Return (x, y) of the center of cell containing provided text 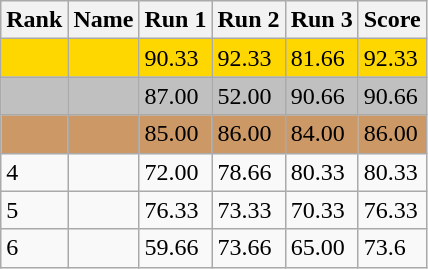
Score (392, 20)
81.66 (322, 58)
73.6 (392, 248)
59.66 (176, 248)
84.00 (322, 134)
6 (34, 248)
4 (34, 172)
70.33 (322, 210)
73.33 (248, 210)
Name (104, 20)
65.00 (322, 248)
87.00 (176, 96)
Rank (34, 20)
85.00 (176, 134)
78.66 (248, 172)
5 (34, 210)
Run 2 (248, 20)
Run 1 (176, 20)
73.66 (248, 248)
52.00 (248, 96)
90.33 (176, 58)
72.00 (176, 172)
Run 3 (322, 20)
